Extract the [x, y] coordinate from the center of the cell holding the provided text.  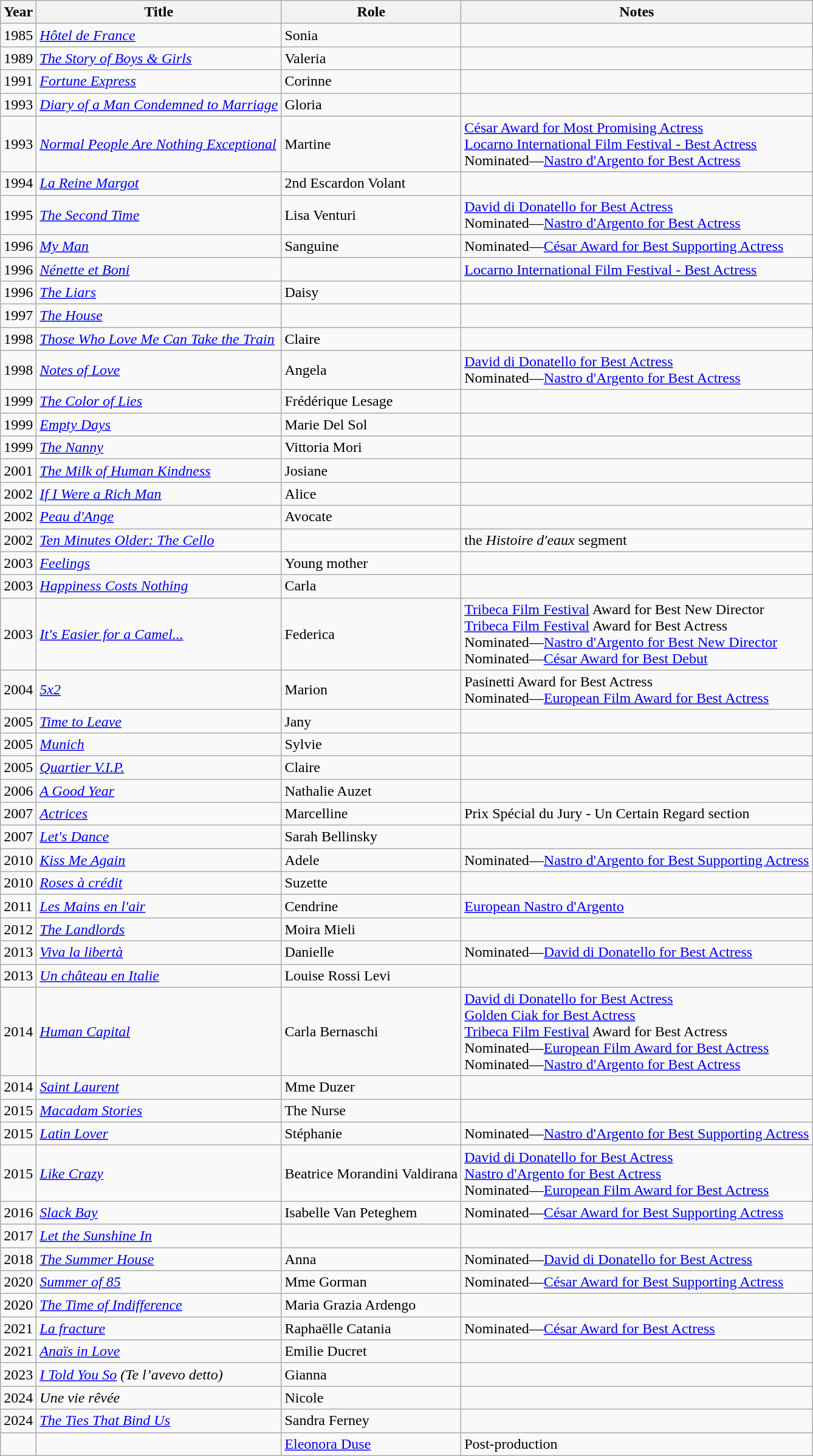
The Color of Lies [159, 402]
Martine [371, 144]
1997 [18, 315]
Marie Del Sol [371, 425]
Notes of Love [159, 371]
Louise Rossi Levi [371, 976]
The Story of Boys & Girls [159, 58]
The House [159, 315]
European Nastro d'Argento [637, 906]
Fortune Express [159, 81]
Les Mains en l'air [159, 906]
Nénette et Boni [159, 269]
Marion [371, 690]
Roses à crédit [159, 883]
Notes [637, 12]
Alice [371, 494]
Feelings [159, 563]
Sarah Bellinsky [371, 837]
The Second Time [159, 215]
2006 [18, 790]
1991 [18, 81]
Latin Lover [159, 1133]
Corinne [371, 81]
I Told You So (Te l’avevo detto) [159, 1375]
Moira Mieli [371, 929]
Frédérique Lesage [371, 402]
Raphaëlle Catania [371, 1328]
Angela [371, 371]
Federica [371, 634]
Gloria [371, 104]
A Good Year [159, 790]
2nd Escardon Volant [371, 183]
The Milk of Human Kindness [159, 471]
Sanguine [371, 246]
Nicole [371, 1398]
Nathalie Auzet [371, 790]
Kiss Me Again [159, 860]
Pasinetti Award for Best ActressNominated—European Film Award for Best Actress [637, 690]
Sandra Ferney [371, 1421]
Saint Laurent [159, 1087]
La fracture [159, 1328]
2004 [18, 690]
2016 [18, 1212]
Valeria [371, 58]
Avocate [371, 517]
1994 [18, 183]
Quartier V.I.P. [159, 767]
Munich [159, 744]
The Nurse [371, 1110]
Josiane [371, 471]
The Time of Indifference [159, 1305]
Nominated—César Award for Best Actress [637, 1328]
2017 [18, 1236]
Beatrice Morandini Valdirana [371, 1173]
Suzette [371, 883]
1995 [18, 215]
2018 [18, 1259]
2011 [18, 906]
Gianna [371, 1375]
the Histoire d'eaux segment [637, 540]
Locarno International Film Festival - Best Actress [637, 269]
1985 [18, 35]
2012 [18, 929]
Slack Bay [159, 1212]
Summer of 85 [159, 1282]
Daisy [371, 292]
Isabelle Van Peteghem [371, 1212]
Sylvie [371, 744]
Eleonora Duse [371, 1444]
Young mother [371, 563]
Mme Gorman [371, 1282]
Let's Dance [159, 837]
Mme Duzer [371, 1087]
Marcelline [371, 814]
Adele [371, 860]
The Summer House [159, 1259]
Emilie Ducret [371, 1352]
David di Donatello for Best ActressNastro d'Argento for Best ActressNominated—European Film Award for Best Actress [637, 1173]
Let the Sunshine In [159, 1236]
2001 [18, 471]
The Liars [159, 292]
Happiness Costs Nothing [159, 586]
5x2 [159, 690]
2023 [18, 1375]
Normal People Are Nothing Exceptional [159, 144]
Prix Spécial du Jury - Un Certain Regard section [637, 814]
Actrices [159, 814]
César Award for Most Promising ActressLocarno International Film Festival - Best ActressNominated—Nastro d'Argento for Best Actress [637, 144]
Like Crazy [159, 1173]
Macadam Stories [159, 1110]
La Reine Margot [159, 183]
If I Were a Rich Man [159, 494]
Anaïs in Love [159, 1352]
Cendrine [371, 906]
Human Capital [159, 1031]
The Landlords [159, 929]
The Ties That Bind Us [159, 1421]
Viva la libertà [159, 952]
Diary of a Man Condemned to Marriage [159, 104]
Role [371, 12]
Lisa Venturi [371, 215]
Stéphanie [371, 1133]
Those Who Love Me Can Take the Train [159, 338]
Un château en Italie [159, 976]
It's Easier for a Camel... [159, 634]
Anna [371, 1259]
Vittoria Mori [371, 448]
Une vie rêvée [159, 1398]
Time to Leave [159, 721]
Year [18, 12]
Hôtel de France [159, 35]
Danielle [371, 952]
1989 [18, 58]
The Nanny [159, 448]
Jany [371, 721]
Carla Bernaschi [371, 1031]
Maria Grazia Ardengo [371, 1305]
Empty Days [159, 425]
Title [159, 12]
My Man [159, 246]
Ten Minutes Older: The Cello [159, 540]
Peau d'Ange [159, 517]
Post-production [637, 1444]
Sonia [371, 35]
Carla [371, 586]
